Return the (X, Y) coordinate for the center point of the cell that contains the specified text.  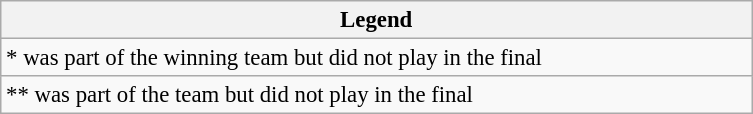
Legend (376, 20)
** was part of the team but did not play in the final (376, 95)
* was part of the winning team but did not play in the final (376, 58)
